Output the [X, Y] coordinate of the center of the cell containing the given text.  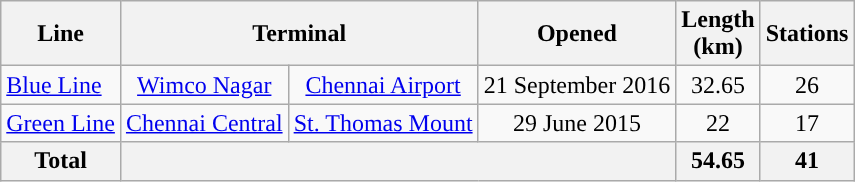
Stations [807, 34]
Total [61, 161]
21 September 2016 [577, 85]
17 [807, 123]
41 [807, 161]
29 June 2015 [577, 123]
Chennai Central [204, 123]
26 [807, 85]
Chennai Airport [383, 85]
Line [61, 34]
32.65 [718, 85]
22 [718, 123]
St. Thomas Mount [383, 123]
Terminal [299, 34]
Wimco Nagar [204, 85]
Length(km) [718, 34]
Green Line [61, 123]
Opened [577, 34]
Blue Line [61, 85]
54.65 [718, 161]
